Detect which cell encompasses the target text, then output its [x, y] center coordinate. 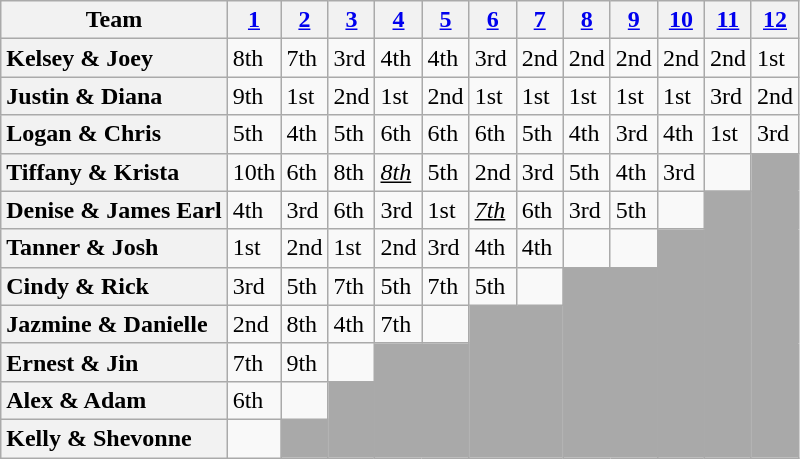
6 [492, 20]
Kelly & Shevonne [114, 438]
10 [680, 20]
Tanner & Josh [114, 248]
Denise & James Earl [114, 210]
Alex & Adam [114, 400]
9 [634, 20]
Ernest & Jin [114, 362]
5 [446, 20]
Team [114, 20]
7 [540, 20]
1 [254, 20]
2 [304, 20]
Kelsey & Joey [114, 58]
Justin & Diana [114, 96]
10th [254, 172]
Tiffany & Krista [114, 172]
11 [728, 20]
Jazmine & Danielle [114, 324]
Cindy & Rick [114, 286]
3 [352, 20]
4 [398, 20]
Logan & Chris [114, 134]
12 [774, 20]
8 [586, 20]
